Search for the cell housing the specified text and yield its [X, Y] center coordinate. 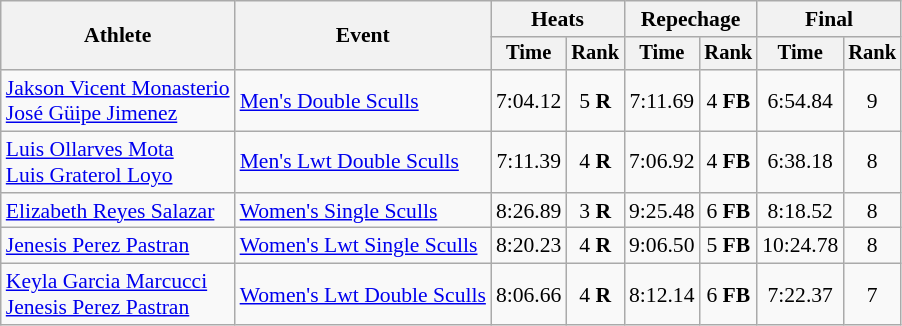
7 [872, 294]
7:06.92 [662, 162]
Women's Single Sculls [363, 211]
Heats [558, 19]
6:38.18 [800, 162]
8:26.89 [528, 211]
Event [363, 36]
Elizabeth Reyes Salazar [118, 211]
6:54.84 [800, 100]
Keyla Garcia MarcucciJenesis Perez Pastran [118, 294]
Jakson Vicent MonasterioJosé Güipe Jimenez [118, 100]
9:06.50 [662, 246]
Final [829, 19]
9:25.48 [662, 211]
8:06.66 [528, 294]
8:12.14 [662, 294]
Men's Lwt Double Sculls [363, 162]
Men's Double Sculls [363, 100]
7:04.12 [528, 100]
10:24.78 [800, 246]
3 R [595, 211]
7:11.39 [528, 162]
7:22.37 [800, 294]
7:11.69 [662, 100]
Repechage [690, 19]
8:20.23 [528, 246]
5 FB [728, 246]
Athlete [118, 36]
9 [872, 100]
8:18.52 [800, 211]
Jenesis Perez Pastran [118, 246]
Women's Lwt Single Sculls [363, 246]
Women's Lwt Double Sculls [363, 294]
Luis Ollarves MotaLuis Graterol Loyo [118, 162]
5 R [595, 100]
